Find where the given text appears and provide that cell's center as [x, y] coordinate. 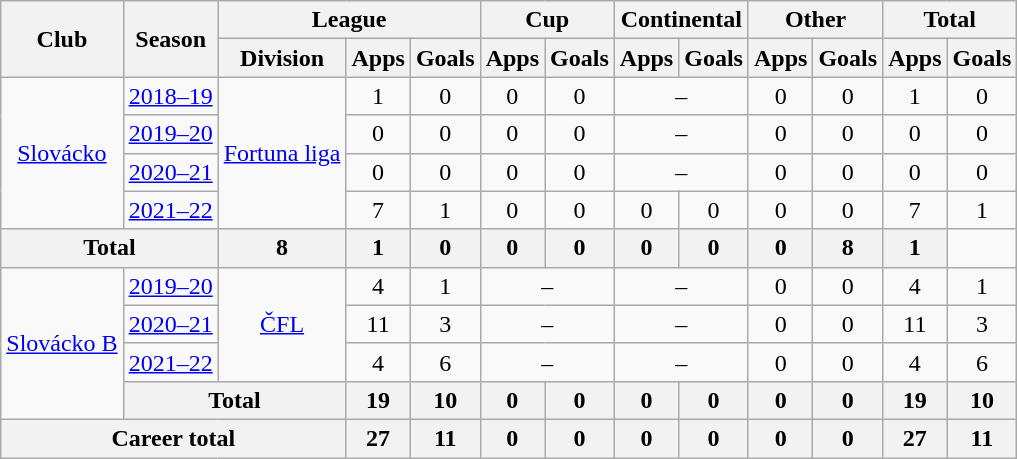
Cup [547, 20]
Division [282, 58]
Club [62, 39]
League [349, 20]
ČFL [282, 324]
Continental [681, 20]
Slovácko B [62, 343]
Fortuna liga [282, 153]
Slovácko [62, 153]
2018–19 [170, 96]
Season [170, 39]
Other [815, 20]
Career total [174, 438]
